Locate the cell with the specified text and output its [X, Y] center coordinate. 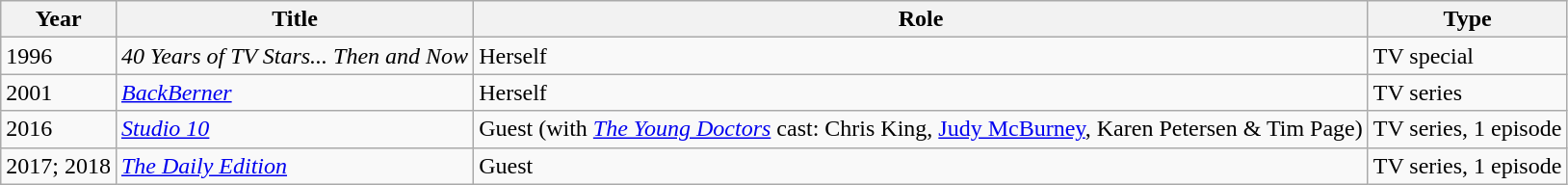
Guest (with The Young Doctors cast: Chris King, Judy McBurney, Karen Petersen & Tim Page) [921, 129]
Title [295, 19]
Role [921, 19]
TV series [1468, 92]
Type [1468, 19]
Studio 10 [295, 129]
40 Years of TV Stars... Then and Now [295, 56]
Year [59, 19]
The Daily Edition [295, 166]
1996 [59, 56]
BackBerner [295, 92]
TV special [1468, 56]
Guest [921, 166]
2017; 2018 [59, 166]
2016 [59, 129]
2001 [59, 92]
